Identify which cell holds the provided text, then report its [X, Y] central coordinate. 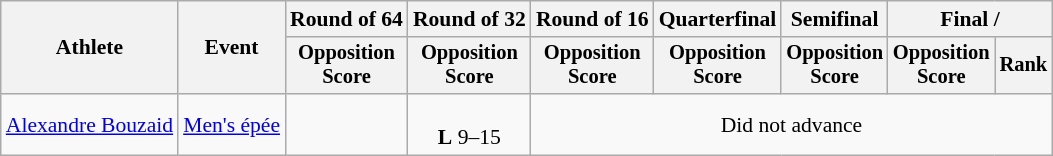
Semifinal [834, 19]
Quarterfinal [718, 19]
Event [232, 48]
Round of 32 [470, 19]
Men's épée [232, 124]
Alexandre Bouzaid [90, 124]
Round of 64 [346, 19]
Round of 16 [592, 19]
Rank [1024, 66]
Athlete [90, 48]
Final / [970, 19]
L 9–15 [470, 124]
Did not advance [792, 124]
